Search for the cell housing the specified text and yield its (x, y) center coordinate. 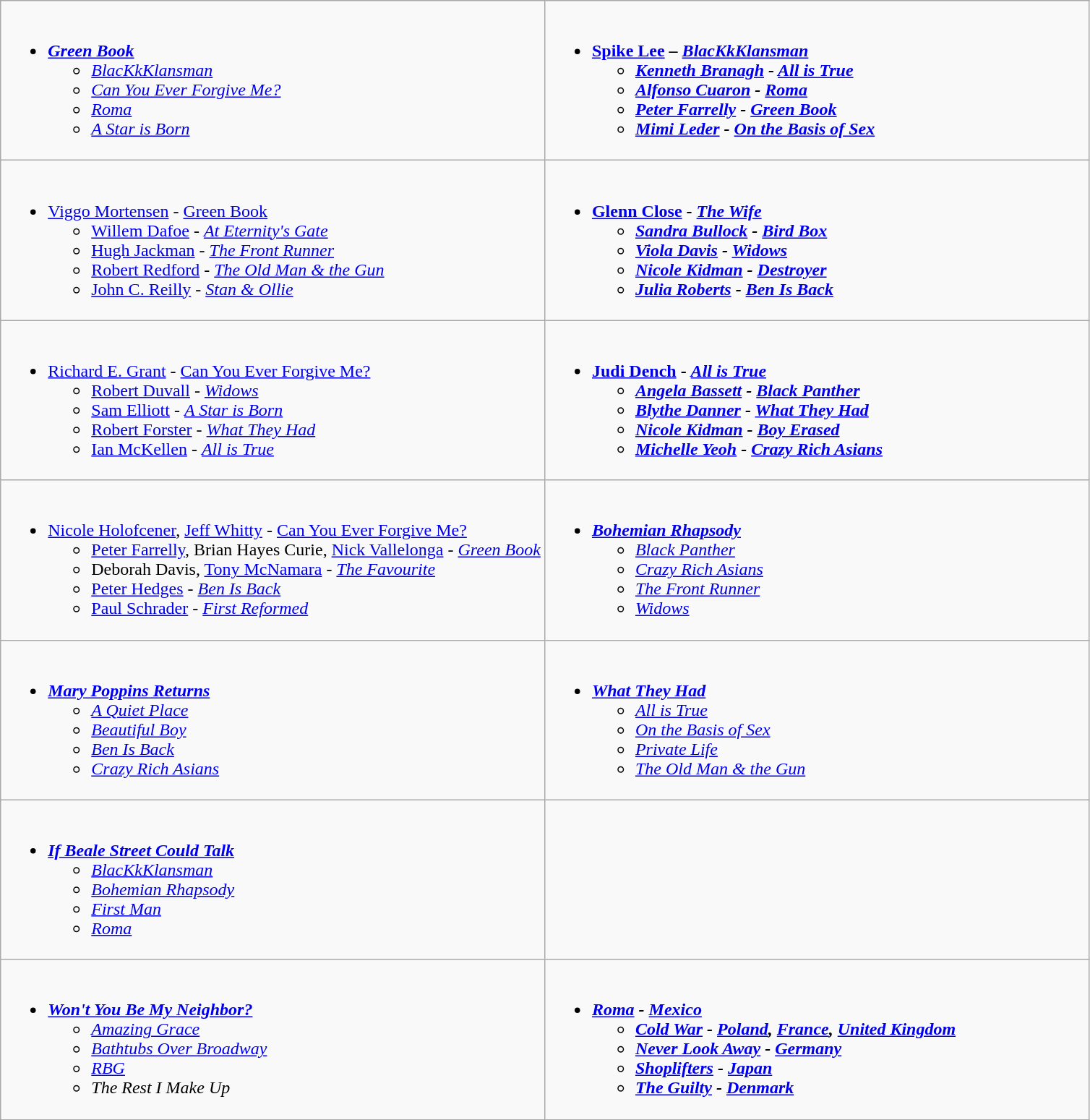
Mary Poppins ReturnsA Quiet PlaceBeautiful BoyBen Is BackCrazy Rich Asians (273, 720)
Spike Lee – BlacKkKlansmanKenneth Branagh - All is TrueAlfonso Cuaron - RomaPeter Farrelly - Green BookMimi Leder - On the Basis of Sex (817, 81)
Glenn Close - The WifeSandra Bullock - Bird BoxViola Davis - WidowsNicole Kidman - DestroyerJulia Roberts - Ben Is Back (817, 240)
Green BookBlacKkKlansmanCan You Ever Forgive Me?RomaA Star is Born (273, 81)
Bohemian RhapsodyBlack PantherCrazy Rich AsiansThe Front RunnerWidows (817, 560)
What They HadAll is TrueOn the Basis of SexPrivate LifeThe Old Man & the Gun (817, 720)
If Beale Street Could TalkBlacKkKlansmanBohemian RhapsodyFirst ManRoma (273, 879)
Roma - MexicoCold War - Poland, France, United KingdomNever Look Away - GermanyShoplifters - JapanThe Guilty - Denmark (817, 1040)
Judi Dench - All is TrueAngela Bassett - Black PantherBlythe Danner - What They HadNicole Kidman - Boy ErasedMichelle Yeoh - Crazy Rich Asians (817, 401)
Richard E. Grant - Can You Ever Forgive Me?Robert Duvall - WidowsSam Elliott - A Star is BornRobert Forster - What They HadIan McKellen - All is True (273, 401)
Won't You Be My Neighbor?Amazing GraceBathtubs Over BroadwayRBGThe Rest I Make Up (273, 1040)
